Find where the given text appears and provide that cell's center as (X, Y) coordinate. 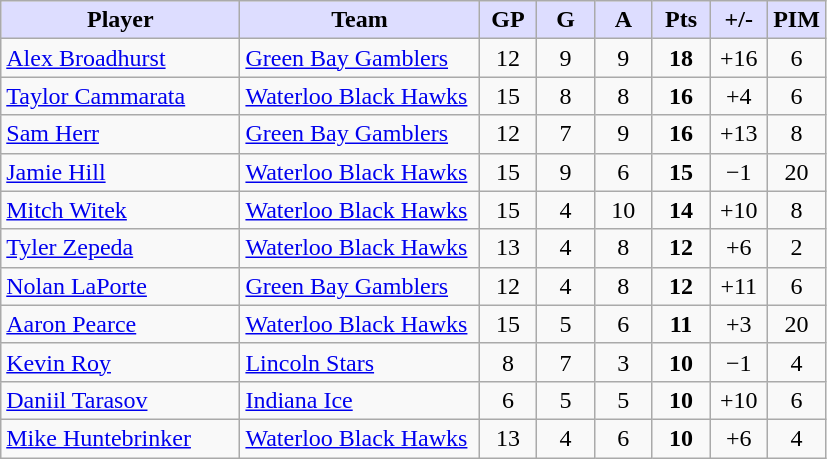
Taylor Cammarata (120, 96)
Indiana Ice (360, 400)
Lincoln Stars (360, 362)
Mitch Witek (120, 210)
Tyler Zepeda (120, 248)
+/- (739, 20)
Sam Herr (120, 134)
Kevin Roy (120, 362)
Mike Huntebrinker (120, 438)
+4 (739, 96)
Player (120, 20)
Aaron Pearce (120, 324)
Pts (681, 20)
+11 (739, 286)
GP (508, 20)
Daniil Tarasov (120, 400)
Jamie Hill (120, 172)
+13 (739, 134)
+3 (739, 324)
3 (623, 362)
18 (681, 58)
Team (360, 20)
Alex Broadhurst (120, 58)
A (623, 20)
2 (797, 248)
G (566, 20)
+16 (739, 58)
14 (681, 210)
11 (681, 324)
PIM (797, 20)
Nolan LaPorte (120, 286)
